Pinpoint the cell where the given text exists, returning its [X, Y] midpoint coordinate. 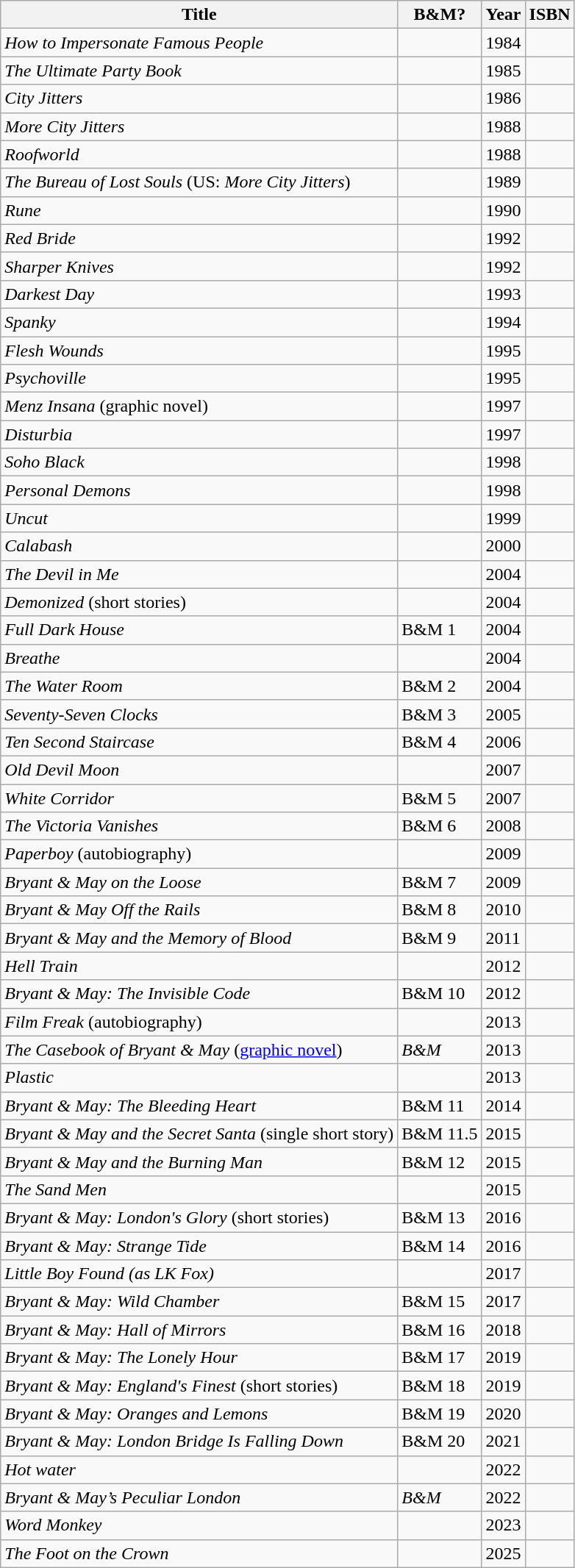
Bryant & May: England's Finest (short stories) [199, 1386]
B&M 8 [440, 910]
Bryant & May: Strange Tide [199, 1246]
The Casebook of Bryant & May (graphic novel) [199, 1050]
How to Impersonate Famous People [199, 43]
2018 [503, 1330]
1990 [503, 210]
B&M 20 [440, 1442]
The Foot on the Crown [199, 1553]
Paperboy (autobiography) [199, 854]
B&M 18 [440, 1386]
Bryant & May: Wild Chamber [199, 1302]
More City Jitters [199, 126]
Calabash [199, 546]
2000 [503, 546]
ISBN [550, 15]
Little Boy Found (as LK Fox) [199, 1274]
Flesh Wounds [199, 351]
B&M 4 [440, 742]
2020 [503, 1414]
Ten Second Staircase [199, 742]
Bryant & May’s Peculiar London [199, 1497]
Bryant & May on the Loose [199, 882]
Bryant & May and the Secret Santa (single short story) [199, 1134]
1993 [503, 294]
Roofworld [199, 154]
Hot water [199, 1469]
1999 [503, 518]
B&M 14 [440, 1246]
2021 [503, 1442]
B&M 11 [440, 1106]
Full Dark House [199, 630]
Menz Insana (graphic novel) [199, 407]
2014 [503, 1106]
2023 [503, 1525]
B&M 6 [440, 826]
B&M 7 [440, 882]
Bryant & May: London Bridge Is Falling Down [199, 1442]
Darkest Day [199, 294]
B&M 1 [440, 630]
2008 [503, 826]
B&M 9 [440, 938]
B&M 15 [440, 1302]
B&M 11.5 [440, 1134]
1984 [503, 43]
Bryant & May: Hall of Mirrors [199, 1330]
Bryant & May and the Burning Man [199, 1161]
Psychoville [199, 379]
Bryant & May: The Lonely Hour [199, 1358]
Film Freak (autobiography) [199, 1022]
1989 [503, 182]
Demonized (short stories) [199, 602]
Bryant & May: Oranges and Lemons [199, 1414]
The Water Room [199, 686]
B&M 5 [440, 798]
Seventy-Seven Clocks [199, 714]
Title [199, 15]
B&M 12 [440, 1161]
2025 [503, 1553]
Year [503, 15]
1986 [503, 99]
White Corridor [199, 798]
Breathe [199, 658]
B&M 19 [440, 1414]
Old Devil Moon [199, 770]
Disturbia [199, 434]
B&M 10 [440, 994]
Personal Demons [199, 490]
City Jitters [199, 99]
Bryant & May Off the Rails [199, 910]
2006 [503, 742]
Spanky [199, 322]
Word Monkey [199, 1525]
B&M 13 [440, 1217]
B&M 2 [440, 686]
Hell Train [199, 966]
Sharper Knives [199, 266]
B&M 16 [440, 1330]
2005 [503, 714]
The Victoria Vanishes [199, 826]
B&M? [440, 15]
Bryant & May: The Invisible Code [199, 994]
Rune [199, 210]
Uncut [199, 518]
The Ultimate Party Book [199, 71]
Bryant & May: London's Glory (short stories) [199, 1217]
1994 [503, 322]
B&M 17 [440, 1358]
Red Bride [199, 238]
2011 [503, 938]
Bryant & May: The Bleeding Heart [199, 1106]
The Sand Men [199, 1189]
Soho Black [199, 462]
B&M 3 [440, 714]
2010 [503, 910]
1985 [503, 71]
Plastic [199, 1078]
The Devil in Me [199, 574]
Bryant & May and the Memory of Blood [199, 938]
The Bureau of Lost Souls (US: More City Jitters) [199, 182]
